Find where the given text appears and provide that cell's center as (x, y) coordinate. 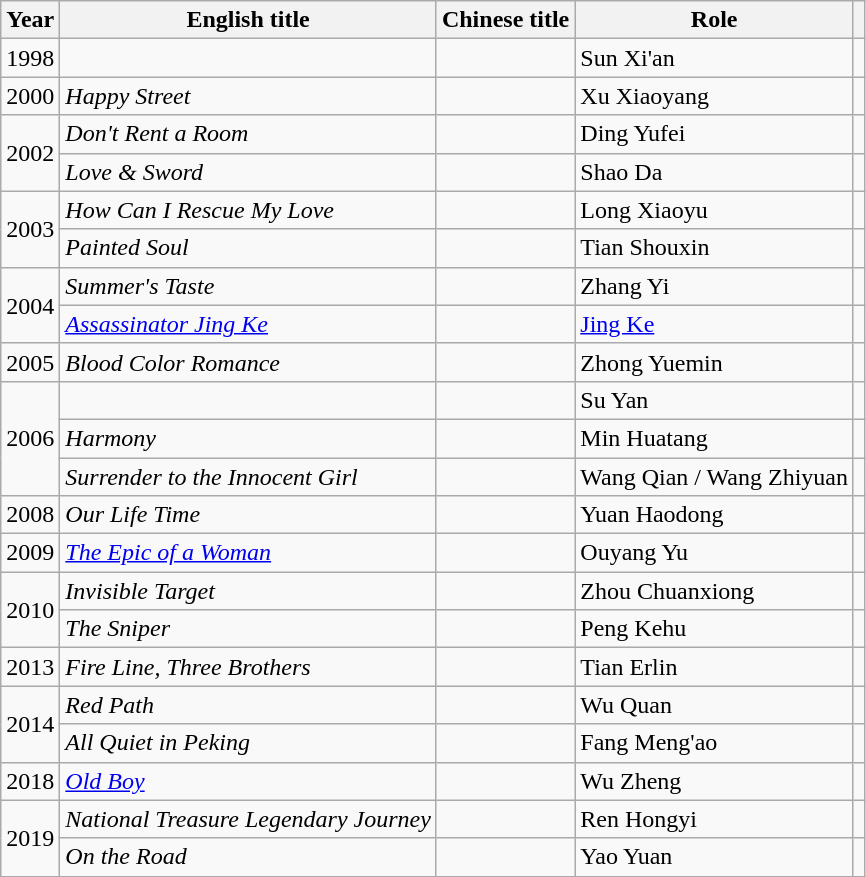
Surrender to the Innocent Girl (248, 477)
Love & Sword (248, 172)
Old Boy (248, 781)
Sun Xi'an (714, 58)
2013 (30, 667)
On the Road (248, 857)
1998 (30, 58)
Harmony (248, 438)
Jing Ke (714, 324)
Wang Qian / Wang Zhiyuan (714, 477)
The Epic of a Woman (248, 553)
2010 (30, 610)
Happy Street (248, 96)
Fire Line, Three Brothers (248, 667)
2005 (30, 362)
Tian Erlin (714, 667)
Min Huatang (714, 438)
Year (30, 20)
Wu Zheng (714, 781)
All Quiet in Peking (248, 743)
Our Life Time (248, 515)
Red Path (248, 705)
Painted Soul (248, 248)
Fang Meng'ao (714, 743)
2006 (30, 438)
Ouyang Yu (714, 553)
Long Xiaoyu (714, 210)
National Treasure Legendary Journey (248, 819)
Zhong Yuemin (714, 362)
2004 (30, 305)
Wu Quan (714, 705)
2019 (30, 838)
Peng Kehu (714, 629)
2002 (30, 153)
Assassinator Jing Ke (248, 324)
Don't Rent a Room (248, 134)
2018 (30, 781)
Role (714, 20)
Zhang Yi (714, 286)
2008 (30, 515)
Xu Xiaoyang (714, 96)
Invisible Target (248, 591)
English title (248, 20)
Shao Da (714, 172)
Tian Shouxin (714, 248)
Summer's Taste (248, 286)
Yao Yuan (714, 857)
Yuan Haodong (714, 515)
Blood Color Romance (248, 362)
2009 (30, 553)
Ding Yufei (714, 134)
Su Yan (714, 400)
Chinese title (505, 20)
Ren Hongyi (714, 819)
How Can I Rescue My Love (248, 210)
The Sniper (248, 629)
2003 (30, 229)
2000 (30, 96)
2014 (30, 724)
Zhou Chuanxiong (714, 591)
